From the cell containing the given text, extract its center point as (x, y) coordinate. 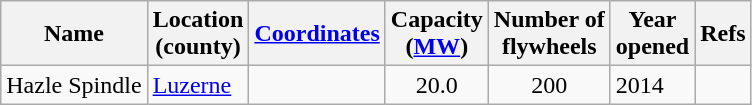
200 (549, 85)
Hazle Spindle (74, 85)
Refs (723, 34)
Coordinates (317, 34)
Capacity(MW) (436, 34)
Number offlywheels (549, 34)
2014 (652, 85)
20.0 (436, 85)
Location(county) (198, 34)
Luzerne (198, 85)
Yearopened (652, 34)
Name (74, 34)
